Identify which cell holds the provided text, then report its [x, y] central coordinate. 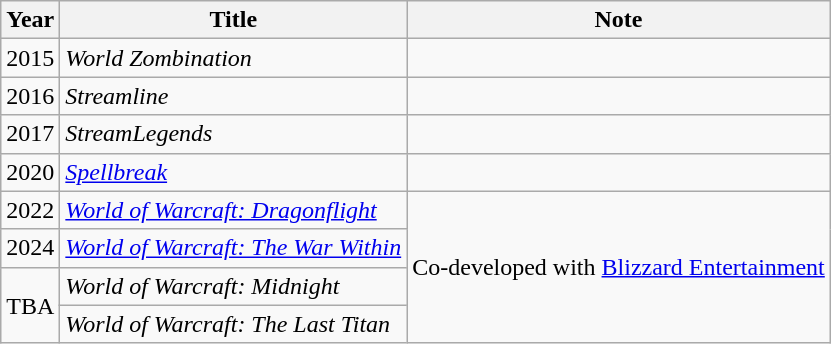
2016 [30, 96]
Spellbreak [234, 172]
TBA [30, 305]
2017 [30, 134]
World Zombination [234, 58]
World of Warcraft: Midnight [234, 286]
Co-developed with Blizzard Entertainment [619, 267]
2024 [30, 248]
2015 [30, 58]
StreamLegends [234, 134]
World of Warcraft: The Last Titan [234, 324]
2022 [30, 210]
Year [30, 20]
World of Warcraft: Dragonflight [234, 210]
2020 [30, 172]
World of Warcraft: The War Within [234, 248]
Title [234, 20]
Note [619, 20]
Streamline [234, 96]
